Return the [X, Y] coordinate for the center point of the cell that contains the specified text.  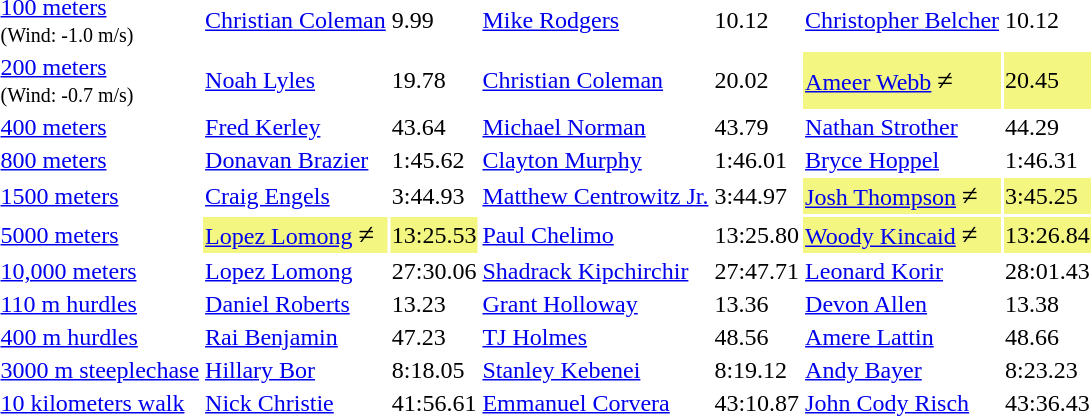
19.78 [434, 80]
13.23 [434, 304]
Paul Chelimo [596, 235]
Nathan Strother [902, 127]
48.56 [757, 337]
47.23 [434, 337]
1:46.01 [757, 160]
TJ Holmes [596, 337]
Christian Coleman [596, 80]
Lopez Lomong [296, 271]
27:47.71 [757, 271]
Matthew Centrowitz Jr. [596, 196]
Grant Holloway [596, 304]
8:18.05 [434, 370]
Fred Kerley [296, 127]
1:45.62 [434, 160]
20.02 [757, 80]
Bryce Hoppel [902, 160]
3:44.97 [757, 196]
13:25.80 [757, 235]
Shadrack Kipchirchir [596, 271]
Noah Lyles [296, 80]
8:19.12 [757, 370]
Amere Lattin [902, 337]
Donavan Brazier [296, 160]
Josh Thompson ≠ [902, 196]
Andy Bayer [902, 370]
13.36 [757, 304]
Devon Allen [902, 304]
27:30.06 [434, 271]
Craig Engels [296, 196]
Michael Norman [596, 127]
13:25.53 [434, 235]
Hillary Bor [296, 370]
Leonard Korir [902, 271]
Stanley Kebenei [596, 370]
Daniel Roberts [296, 304]
43.64 [434, 127]
Clayton Murphy [596, 160]
Woody Kincaid ≠ [902, 235]
Ameer Webb ≠ [902, 80]
43.79 [757, 127]
3:44.93 [434, 196]
Lopez Lomong ≠ [296, 235]
Rai Benjamin [296, 337]
